Identify which cell holds the provided text, then report its (x, y) central coordinate. 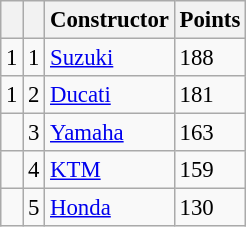
KTM (110, 170)
2 (34, 95)
4 (34, 170)
Constructor (110, 20)
181 (210, 95)
5 (34, 208)
130 (210, 208)
Suzuki (110, 58)
159 (210, 170)
Yamaha (110, 133)
Ducati (110, 95)
163 (210, 133)
Points (210, 20)
188 (210, 58)
Honda (110, 208)
3 (34, 133)
